Extract the [X, Y] coordinate from the center of the cell holding the provided text.  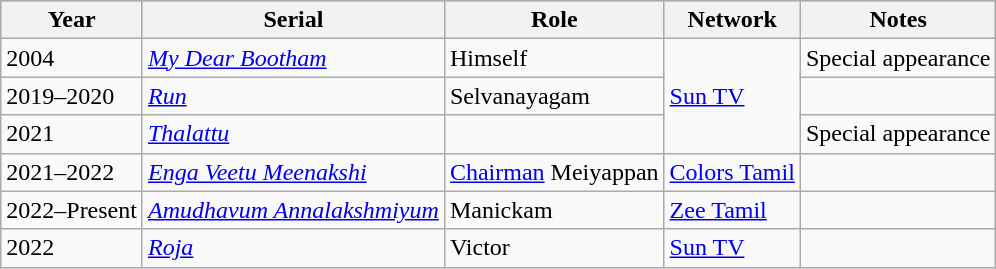
Roja [293, 248]
Network [732, 20]
2022–Present [72, 210]
Enga Veetu Meenakshi [293, 172]
Chairman Meiyappan [554, 172]
2021–2022 [72, 172]
Serial [293, 20]
Colors Tamil [732, 172]
Notes [898, 20]
Zee Tamil [732, 210]
Himself [554, 58]
2004 [72, 58]
2022 [72, 248]
Selvanayagam [554, 96]
Year [72, 20]
2019–2020 [72, 96]
Run [293, 96]
2021 [72, 134]
Thalattu [293, 134]
Manickam [554, 210]
Victor [554, 248]
Amudhavum Annalakshmiyum [293, 210]
My Dear Bootham [293, 58]
Role [554, 20]
